Detect which cell encompasses the target text, then output its (x, y) center coordinate. 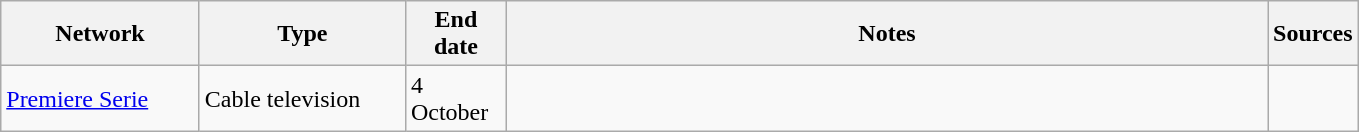
Cable television (302, 98)
End date (456, 34)
Notes (886, 34)
Network (100, 34)
Sources (1314, 34)
Type (302, 34)
Premiere Serie (100, 98)
4 October (456, 98)
